Pinpoint the cell where the given text exists, returning its (X, Y) midpoint coordinate. 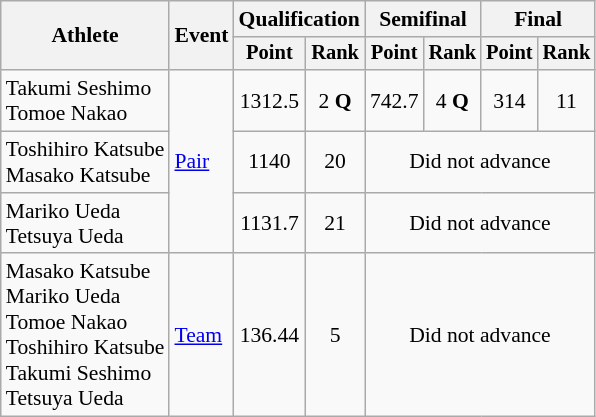
Semifinal (423, 19)
314 (509, 100)
Team (201, 336)
11 (567, 100)
Mariko UedaTetsuya Ueda (86, 224)
Event (201, 36)
Final (538, 19)
1312.5 (270, 100)
1131.7 (270, 224)
5 (335, 336)
136.44 (270, 336)
2 Q (335, 100)
20 (335, 162)
Toshihiro KatsubeMasako Katsube (86, 162)
Takumi SeshimoTomoe Nakao (86, 100)
4 Q (453, 100)
1140 (270, 162)
Athlete (86, 36)
Qualification (300, 19)
Masako KatsubeMariko UedaTomoe NakaoToshihiro KatsubeTakumi SeshimoTetsuya Ueda (86, 336)
21 (335, 224)
Pair (201, 162)
742.7 (394, 100)
